Locate the cell with the specified text and output its [X, Y] center coordinate. 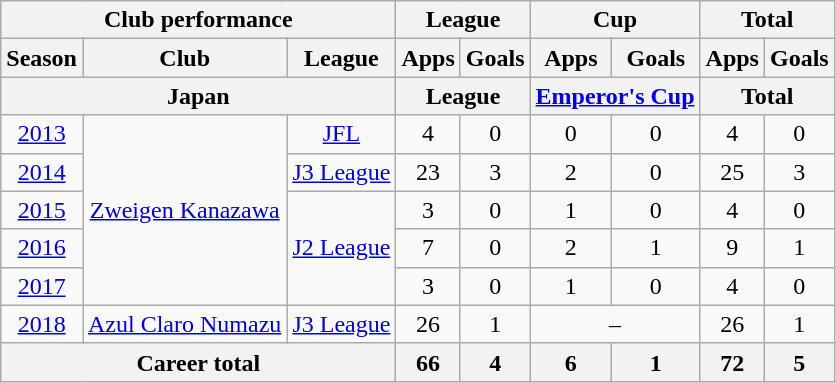
2018 [42, 324]
Zweigen Kanazawa [184, 210]
– [615, 324]
2016 [42, 248]
Cup [615, 20]
JFL [342, 134]
Club performance [198, 20]
5 [799, 362]
72 [732, 362]
2013 [42, 134]
7 [428, 248]
2014 [42, 172]
Emperor's Cup [615, 96]
9 [732, 248]
J2 League [342, 248]
6 [571, 362]
2017 [42, 286]
Japan [198, 96]
Club [184, 58]
Azul Claro Numazu [184, 324]
23 [428, 172]
25 [732, 172]
66 [428, 362]
Career total [198, 362]
Season [42, 58]
2015 [42, 210]
